Extract the [x, y] coordinate from the center of the cell holding the provided text.  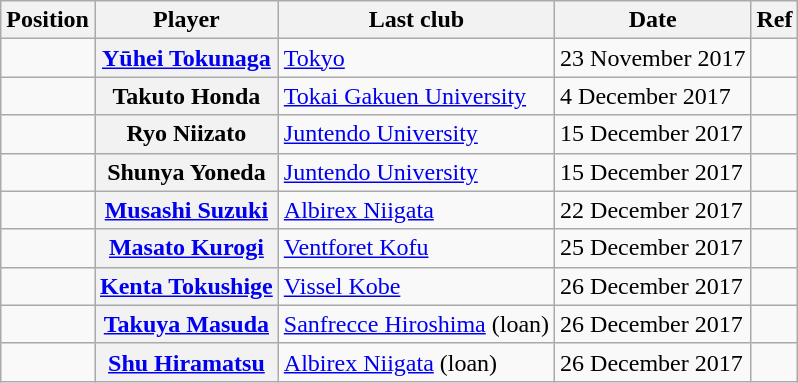
Takuya Masuda [186, 324]
25 December 2017 [653, 248]
Sanfrecce Hiroshima (loan) [416, 324]
Takuto Honda [186, 96]
Ventforet Kofu [416, 248]
Ryo Niizato [186, 134]
22 December 2017 [653, 210]
Albirex Niigata [416, 210]
Player [186, 20]
Position [48, 20]
4 December 2017 [653, 96]
Vissel Kobe [416, 286]
Date [653, 20]
Shunya Yoneda [186, 172]
23 November 2017 [653, 58]
Ref [774, 20]
Last club [416, 20]
Albirex Niigata (loan) [416, 362]
Shu Hiramatsu [186, 362]
Musashi Suzuki [186, 210]
Masato Kurogi [186, 248]
Yūhei Tokunaga [186, 58]
Tokyo [416, 58]
Kenta Tokushige [186, 286]
Tokai Gakuen University [416, 96]
